Capture the cell that displays the provided text and extract its [x, y] central coordinate. 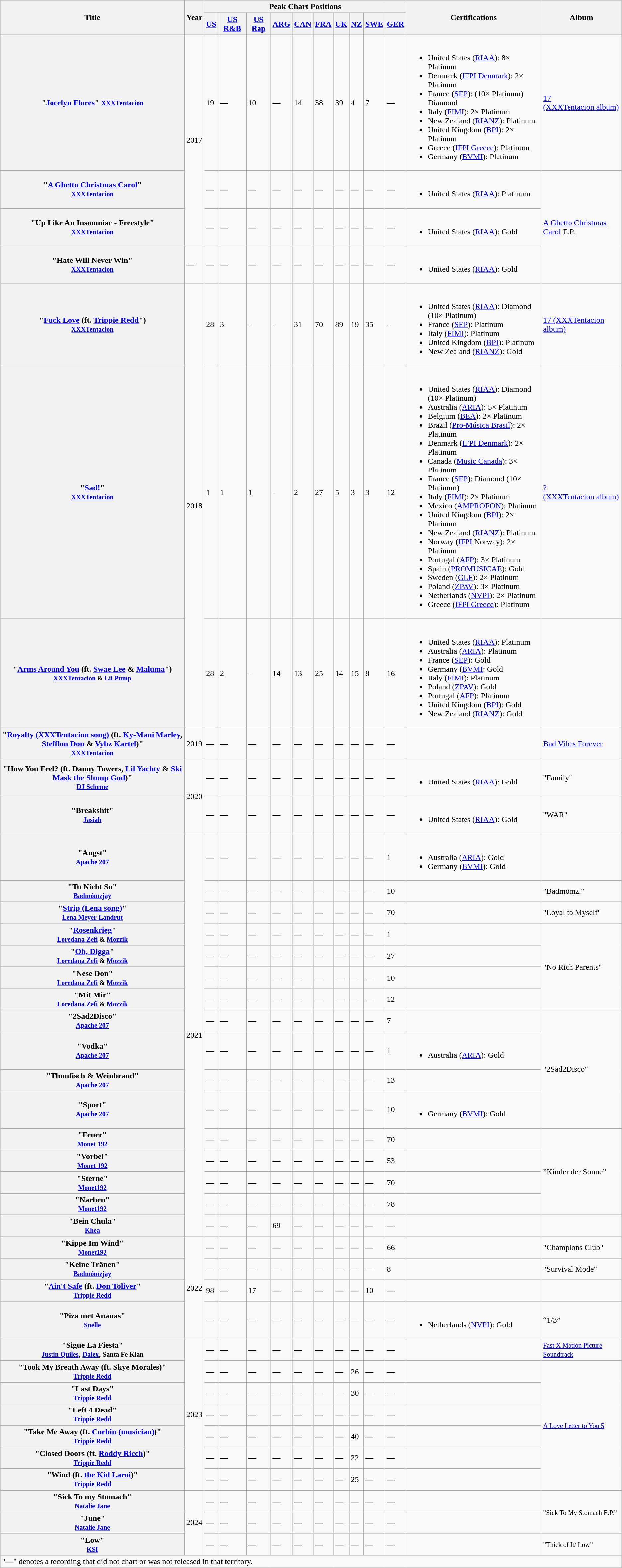
78 [395, 1204]
"Angst"Apache 207 [92, 857]
"Up Like An Insomniac - Freestyle"XXXTentacion [92, 227]
Certifications [474, 17]
”Kinder der Sonne” [581, 1172]
"Piza met Ananas"Snelle [92, 1320]
"Royalty (XXXTentacion song) (ft. Ky-Mani Marley, Stefflon Don & Vybz Kartel)"XXXTentacion [92, 743]
"Narben"Monet192 [92, 1204]
?(XXXTentacion album) [581, 492]
2020 [195, 796]
5 [341, 492]
GER [395, 24]
"Closed Doors (ft. Roddy Ricch)"Trippie Redd [92, 1458]
"Fuck Love (ft. Trippie Redd")XXXTentacion [92, 325]
"Mit Mir"Loredana Zefi & Mozzik [92, 999]
Australia (ARIA): GoldGermany (BVMI): Gold [474, 857]
"Vodka"Apache 207 [92, 1051]
NZ [356, 24]
39 [341, 103]
Fast X Motion Picture Soundtrack [581, 1350]
Title [92, 17]
98 [211, 1291]
"Sterne"Monet192 [92, 1182]
"Thunfisch & Weinbrand"Apache 207 [92, 1080]
2023 [195, 1415]
"Took My Breath Away (ft. Skye Morales)"Trippie Redd [92, 1372]
40 [356, 1436]
UK [341, 24]
"Sad!"XXXTentacion [92, 492]
2018 [195, 506]
"Wind (ft. the Kid Laroi)"Trippie Redd [92, 1479]
Album [581, 17]
26 [356, 1372]
17(XXXTentacion album) [581, 103]
"Ain't Safe (ft. Don Toliver"Trippie Redd [92, 1291]
"Keine Tränen"Badmómzjay [92, 1269]
"Vorbei"Monet 192 [92, 1161]
16 [395, 673]
Bad Vibes Forever [581, 743]
69 [281, 1225]
"Rosenkrieg"Loredana Zefi & Mozzik [92, 934]
"A Ghetto Christmas Carol"XXXTentacion [92, 189]
"Tu Nicht So"Badmómzjay [92, 891]
38 [323, 103]
"2Sad2Disco"Apache 207 [92, 1021]
United States (RIAA): Platinum [474, 189]
2017 [195, 140]
"Left 4 Dead"Trippie Redd [92, 1415]
"Arms Around You (ft. Swae Lee & Maluma")XXXTentacion & Lil Pump [92, 673]
"Survival Mode" [581, 1269]
17 (XXXTentacion album) [581, 325]
ARG [281, 24]
"Jocelyn Flores" XXXTentacion [92, 103]
Year [195, 17]
"Kippe Im Wind"Monet192 [92, 1247]
"WAR" [581, 815]
Australia (ARIA): Gold [474, 1051]
"Feuer"Monet 192 [92, 1139]
US Rap [259, 24]
"Breakshit"Jasiah [92, 815]
A Love Letter to You 5 [581, 1425]
A Ghetto Christmas Carol E.P. [581, 227]
"Sick To my Stomach"Natalie Jane [92, 1501]
89 [341, 325]
Netherlands (NVPI): Gold [474, 1320]
"Nese Don"Loredana Zefi & Mozzik [92, 978]
"Bein Chula"Khea [92, 1225]
17 [259, 1291]
United States (RIAA): Diamond (10× Platinum)France (SEP): PlatinumItaly (FIMI): PlatinumUnited Kingdom (BPI): PlatinumNew Zealand (RIANZ): Gold [474, 325]
2024 [195, 1522]
"Badmómz." [581, 891]
CAN [302, 24]
SWE [374, 24]
"Low"KSI [92, 1544]
Peak Chart Positions [305, 7]
US R&B [232, 24]
"Oh, Digga"Loredana Zefi & Mozzik [92, 956]
”Sick To My Stomach E.P.” [581, 1512]
"Family" [581, 778]
"Loyal to Myself" [581, 913]
"June"Natalie Jane [92, 1522]
31 [302, 325]
”Thick of It/ Low” [581, 1544]
"—" denotes a recording that did not chart or was not released in that territory. [311, 1561]
"Champions Club" [581, 1247]
4 [356, 103]
35 [374, 325]
"Sigue La Fiesta"Justin Quiles, Dalex, Santa Fe Klan [92, 1350]
22 [356, 1458]
"No Rich Parents" [581, 967]
US [211, 24]
"Take Me Away (ft. Corbin (musician))"Trippie Redd [92, 1436]
2019 [195, 743]
“1/3” [581, 1320]
"Strip (Lena song)"Lena Meyer-Landrut [92, 913]
30 [356, 1393]
2021 [195, 1035]
66 [395, 1247]
Germany (BVMI): Gold [474, 1110]
"Sport"Apache 207 [92, 1110]
FRA [323, 24]
"Hate Will Never Win"XXXTentacion [92, 264]
"2Sad2Disco" [581, 1069]
"Last Days"Trippie Redd [92, 1393]
53 [395, 1161]
15 [356, 673]
2022 [195, 1288]
"How You Feel? (ft. Danny Towers, Lil Yachty & Ski Mask the Slump God)"DJ Scheme [92, 778]
